Determine the (X, Y) coordinate at the center of the cell enclosing the given text.  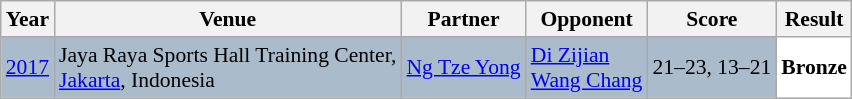
Score (712, 19)
Year (28, 19)
Venue (228, 19)
Partner (463, 19)
2017 (28, 68)
Opponent (587, 19)
Bronze (814, 68)
Di Zijian Wang Chang (587, 68)
Ng Tze Yong (463, 68)
21–23, 13–21 (712, 68)
Result (814, 19)
Jaya Raya Sports Hall Training Center,Jakarta, Indonesia (228, 68)
